Scan for the cell matching the given text and deliver its (x, y) coordinate at center. 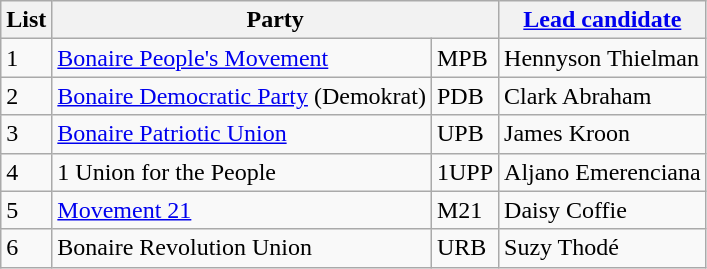
1 (26, 58)
Bonaire Revolution Union (242, 248)
Daisy Coffie (603, 210)
Bonaire People's Movement (242, 58)
Suzy Thodé (603, 248)
Lead candidate (603, 20)
Bonaire Democratic Party (Demokrat) (242, 96)
M21 (464, 210)
3 (26, 134)
Movement 21 (242, 210)
Clark Abraham (603, 96)
Bonaire Patriotic Union (242, 134)
Hennyson Thielman (603, 58)
1 Union for the People (242, 172)
4 (26, 172)
2 (26, 96)
5 (26, 210)
1UPP (464, 172)
6 (26, 248)
URB (464, 248)
UPB (464, 134)
MPB (464, 58)
PDB (464, 96)
Aljano Emerenciana (603, 172)
List (26, 20)
Party (276, 20)
James Kroon (603, 134)
